Capture the cell that displays the provided text and extract its (X, Y) central coordinate. 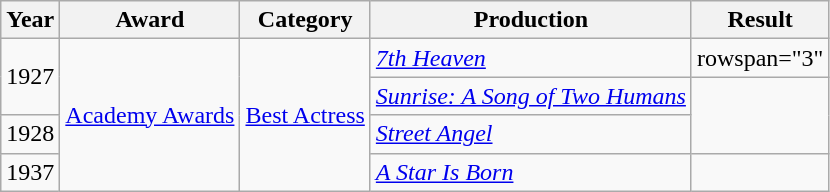
1927 (30, 77)
rowspan="3" (760, 58)
Result (760, 20)
Sunrise: A Song of Two Humans (530, 96)
Academy Awards (150, 115)
Award (150, 20)
A Star Is Born (530, 172)
Production (530, 20)
1928 (30, 134)
Category (305, 20)
Street Angel (530, 134)
Best Actress (305, 115)
1937 (30, 172)
Year (30, 20)
7th Heaven (530, 58)
